Extract the [x, y] coordinate from the center of the cell holding the provided text.  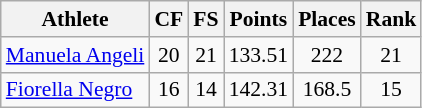
14 [206, 90]
Fiorella Negro [76, 90]
133.51 [258, 55]
FS [206, 19]
142.31 [258, 90]
20 [168, 55]
16 [168, 90]
Athlete [76, 19]
222 [327, 55]
168.5 [327, 90]
Points [258, 19]
CF [168, 19]
15 [392, 90]
Manuela Angeli [76, 55]
Places [327, 19]
Rank [392, 19]
